Detect which cell encompasses the target text, then output its (X, Y) center coordinate. 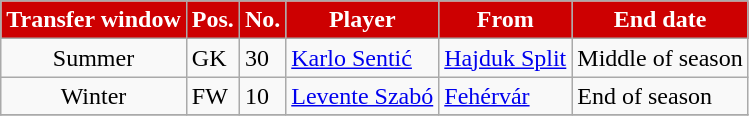
Levente Szabó (362, 96)
Pos. (212, 20)
GK (212, 58)
Fehérvár (506, 96)
FW (212, 96)
End of season (660, 96)
Transfer window (94, 20)
End date (660, 20)
Player (362, 20)
From (506, 20)
Winter (94, 96)
30 (262, 58)
Hajduk Split (506, 58)
10 (262, 96)
Karlo Sentić (362, 58)
No. (262, 20)
Summer (94, 58)
Middle of season (660, 58)
